Provide the (X, Y) coordinate of the cell's center where the given text is located.  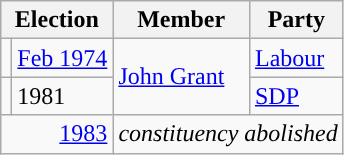
constituency abolished (228, 134)
John Grant (182, 77)
Feb 1974 (62, 58)
SDP (296, 96)
Party (296, 20)
1981 (62, 96)
Labour (296, 58)
Member (182, 20)
Election (57, 20)
1983 (57, 134)
